Return (X, Y) of the center of cell containing provided text 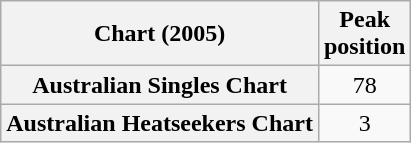
Australian Heatseekers Chart (160, 123)
Peakposition (364, 34)
78 (364, 85)
Chart (2005) (160, 34)
3 (364, 123)
Australian Singles Chart (160, 85)
